Determine the (X, Y) coordinate at the center of the cell enclosing the given text.  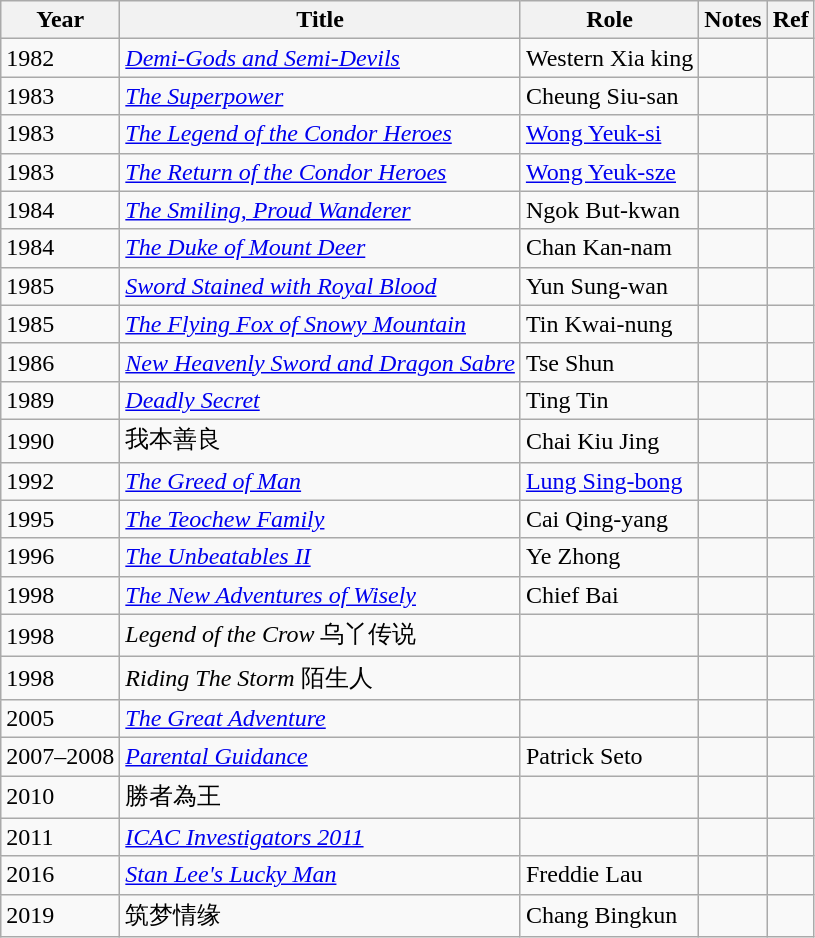
Western Xia king (609, 58)
The Return of the Condor Heroes (320, 172)
Wong Yeuk-sze (609, 172)
The Great Adventure (320, 718)
Tin Kwai-nung (609, 324)
1990 (60, 440)
Wong Yeuk-si (609, 134)
2010 (60, 798)
Stan Lee's Lucky Man (320, 875)
Ngok But-kwan (609, 210)
Parental Guidance (320, 756)
The Unbeatables II (320, 557)
勝者為王 (320, 798)
Patrick Seto (609, 756)
Tse Shun (609, 362)
Cai Qing-yang (609, 519)
The Legend of the Condor Heroes (320, 134)
New Heavenly Sword and Dragon Sabre (320, 362)
1992 (60, 481)
2016 (60, 875)
1995 (60, 519)
Chai Kiu Jing (609, 440)
ICAC Investigators 2011 (320, 837)
2007–2008 (60, 756)
Legend of the Crow 乌丫传说 (320, 636)
Deadly Secret (320, 400)
1986 (60, 362)
Sword Stained with Royal Blood (320, 286)
The Flying Fox of Snowy Mountain (320, 324)
2011 (60, 837)
Chief Bai (609, 595)
1982 (60, 58)
Riding The Storm 陌生人 (320, 678)
Chan Kan-nam (609, 248)
Year (60, 20)
The Smiling, Proud Wanderer (320, 210)
The Superpower (320, 96)
The Greed of Man (320, 481)
2019 (60, 916)
Ye Zhong (609, 557)
Lung Sing-bong (609, 481)
Freddie Lau (609, 875)
Ref (790, 20)
The Duke of Mount Deer (320, 248)
筑梦情缘 (320, 916)
2005 (60, 718)
The New Adventures of Wisely (320, 595)
Chang Bingkun (609, 916)
Title (320, 20)
Yun Sung-wan (609, 286)
1996 (60, 557)
The Teochew Family (320, 519)
Demi-Gods and Semi-Devils (320, 58)
Ting Tin (609, 400)
Cheung Siu-san (609, 96)
Notes (733, 20)
我本善良 (320, 440)
1989 (60, 400)
Role (609, 20)
